Output the (x, y) coordinate of the center of the cell containing the given text.  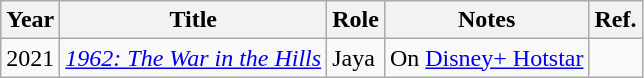
Role (356, 20)
Year (30, 20)
1962: The War in the Hills (194, 58)
Ref. (616, 20)
Jaya (356, 58)
Notes (486, 20)
Title (194, 20)
On Disney+ Hotstar (486, 58)
2021 (30, 58)
